From the cell containing the given text, extract its center point as [X, Y] coordinate. 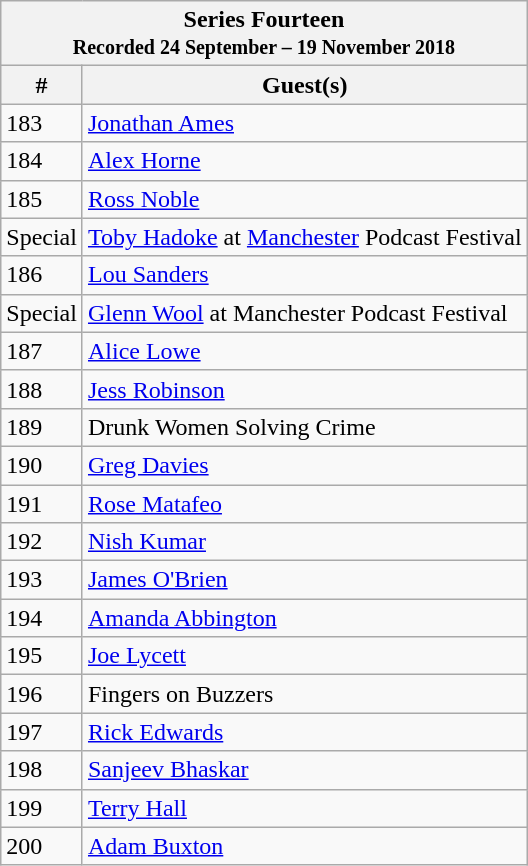
# [42, 85]
187 [42, 351]
Rose Matafeo [304, 503]
193 [42, 580]
Lou Sanders [304, 275]
198 [42, 770]
Jonathan Ames [304, 123]
Terry Hall [304, 808]
Ross Noble [304, 199]
188 [42, 389]
Amanda Abbington [304, 618]
Nish Kumar [304, 542]
Greg Davies [304, 465]
Series FourteenRecorded 24 September – 19 November 2018 [264, 34]
Alice Lowe [304, 351]
186 [42, 275]
Joe Lycett [304, 656]
James O'Brien [304, 580]
195 [42, 656]
191 [42, 503]
Fingers on Buzzers [304, 694]
Guest(s) [304, 85]
183 [42, 123]
196 [42, 694]
Adam Buxton [304, 846]
Rick Edwards [304, 732]
190 [42, 465]
194 [42, 618]
Sanjeev Bhaskar [304, 770]
184 [42, 161]
199 [42, 808]
189 [42, 427]
Jess Robinson [304, 389]
192 [42, 542]
200 [42, 846]
Glenn Wool at Manchester Podcast Festival [304, 313]
Drunk Women Solving Crime [304, 427]
Toby Hadoke at Manchester Podcast Festival [304, 237]
185 [42, 199]
197 [42, 732]
Alex Horne [304, 161]
